Determine the [x, y] coordinate at the center of the cell enclosing the given text.  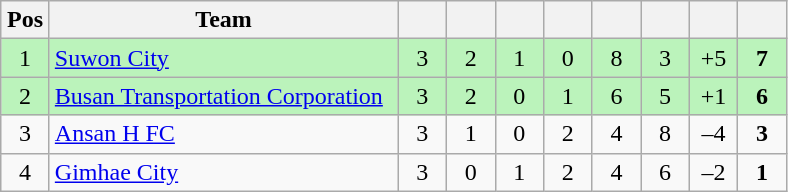
–2 [714, 172]
Ansan H FC [224, 134]
Busan Transportation Corporation [224, 96]
+1 [714, 96]
+5 [714, 58]
5 [666, 96]
–4 [714, 134]
Suwon City [224, 58]
Team [224, 20]
Pos [26, 20]
7 [762, 58]
Gimhae City [224, 172]
